From the cell containing the given text, extract its center point as [X, Y] coordinate. 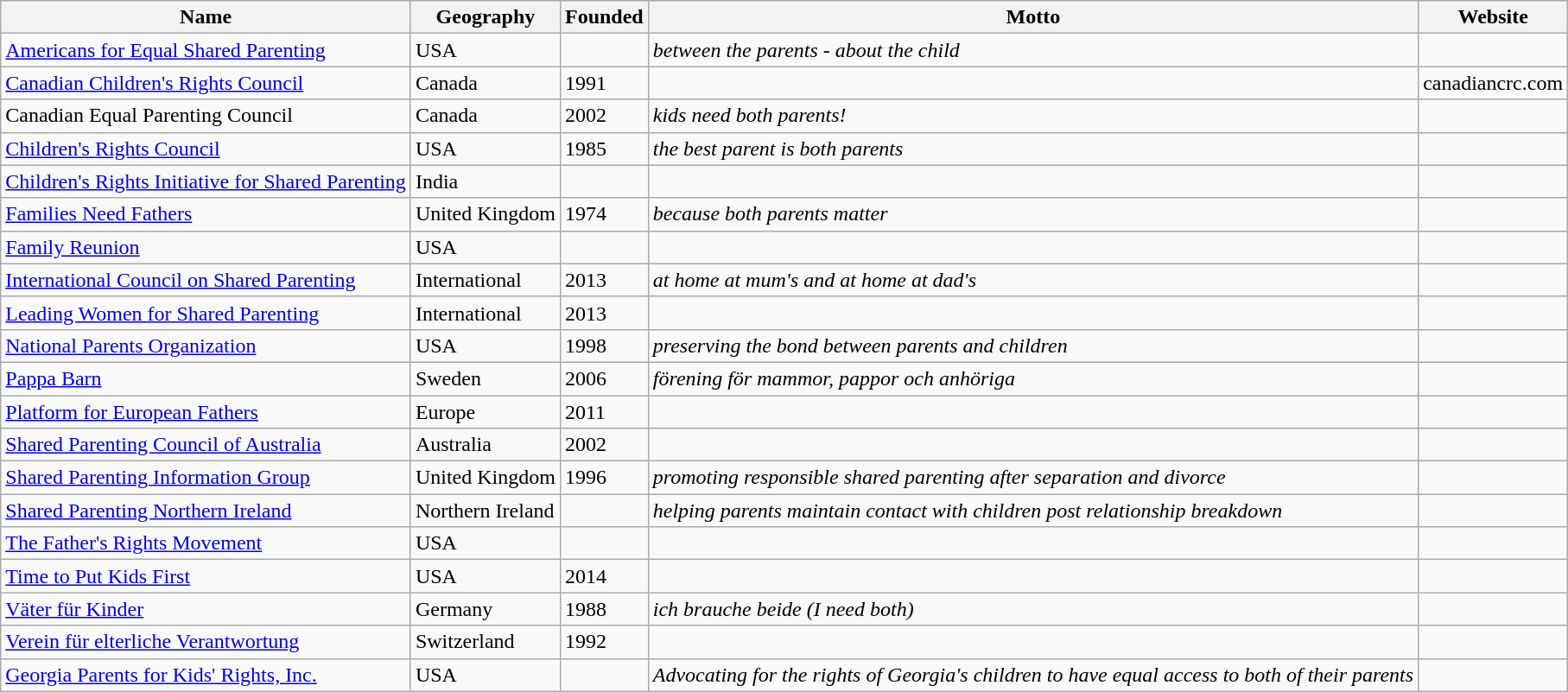
between the parents - about the child [1033, 50]
Switzerland [486, 642]
förening för mammor, pappor och anhöriga [1033, 378]
the best parent is both parents [1033, 149]
1998 [604, 346]
promoting responsible shared parenting after separation and divorce [1033, 478]
at home at mum's and at home at dad's [1033, 280]
Väter für Kinder [206, 609]
because both parents matter [1033, 214]
Georgia Parents for Kids' Rights, Inc. [206, 675]
2011 [604, 412]
1974 [604, 214]
Shared Parenting Northern Ireland [206, 511]
Leading Women for Shared Parenting [206, 313]
Time to Put Kids First [206, 576]
Children's Rights Council [206, 149]
Americans for Equal Shared Parenting [206, 50]
Germany [486, 609]
International Council on Shared Parenting [206, 280]
Website [1493, 17]
Children's Rights Initiative for Shared Parenting [206, 181]
1992 [604, 642]
1996 [604, 478]
2014 [604, 576]
Platform for European Fathers [206, 412]
Family Reunion [206, 247]
Shared Parenting Information Group [206, 478]
preserving the bond between parents and children [1033, 346]
1991 [604, 83]
2006 [604, 378]
Motto [1033, 17]
Sweden [486, 378]
Founded [604, 17]
Northern Ireland [486, 511]
kids need both parents! [1033, 116]
Pappa Barn [206, 378]
Shared Parenting Council of Australia [206, 445]
Europe [486, 412]
ich brauche beide (I need both) [1033, 609]
The Father's Rights Movement [206, 543]
1985 [604, 149]
Geography [486, 17]
Advocating for the rights of Georgia's children to have equal access to both of their parents [1033, 675]
Canadian Equal Parenting Council [206, 116]
1988 [604, 609]
canadiancrc.com [1493, 83]
Families Need Fathers [206, 214]
National Parents Organization [206, 346]
Verein für elterliche Verantwortung [206, 642]
Australia [486, 445]
helping parents maintain contact with children post relationship breakdown [1033, 511]
India [486, 181]
Canadian Children's Rights Council [206, 83]
Name [206, 17]
